Return the (x, y) coordinate for the center point of the cell that contains the specified text.  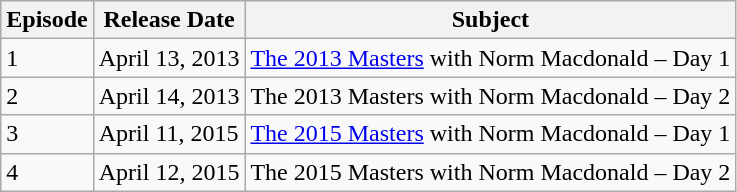
2 (47, 96)
3 (47, 134)
Release Date (169, 20)
The 2015 Masters with Norm Macdonald – Day 2 (490, 172)
April 12, 2015 (169, 172)
Episode (47, 20)
April 14, 2013 (169, 96)
The 2015 Masters with Norm Macdonald – Day 1 (490, 134)
1 (47, 58)
April 11, 2015 (169, 134)
Subject (490, 20)
April 13, 2013 (169, 58)
4 (47, 172)
The 2013 Masters with Norm Macdonald – Day 1 (490, 58)
The 2013 Masters with Norm Macdonald – Day 2 (490, 96)
